Determine the (x, y) coordinate at the center of the cell enclosing the given text.  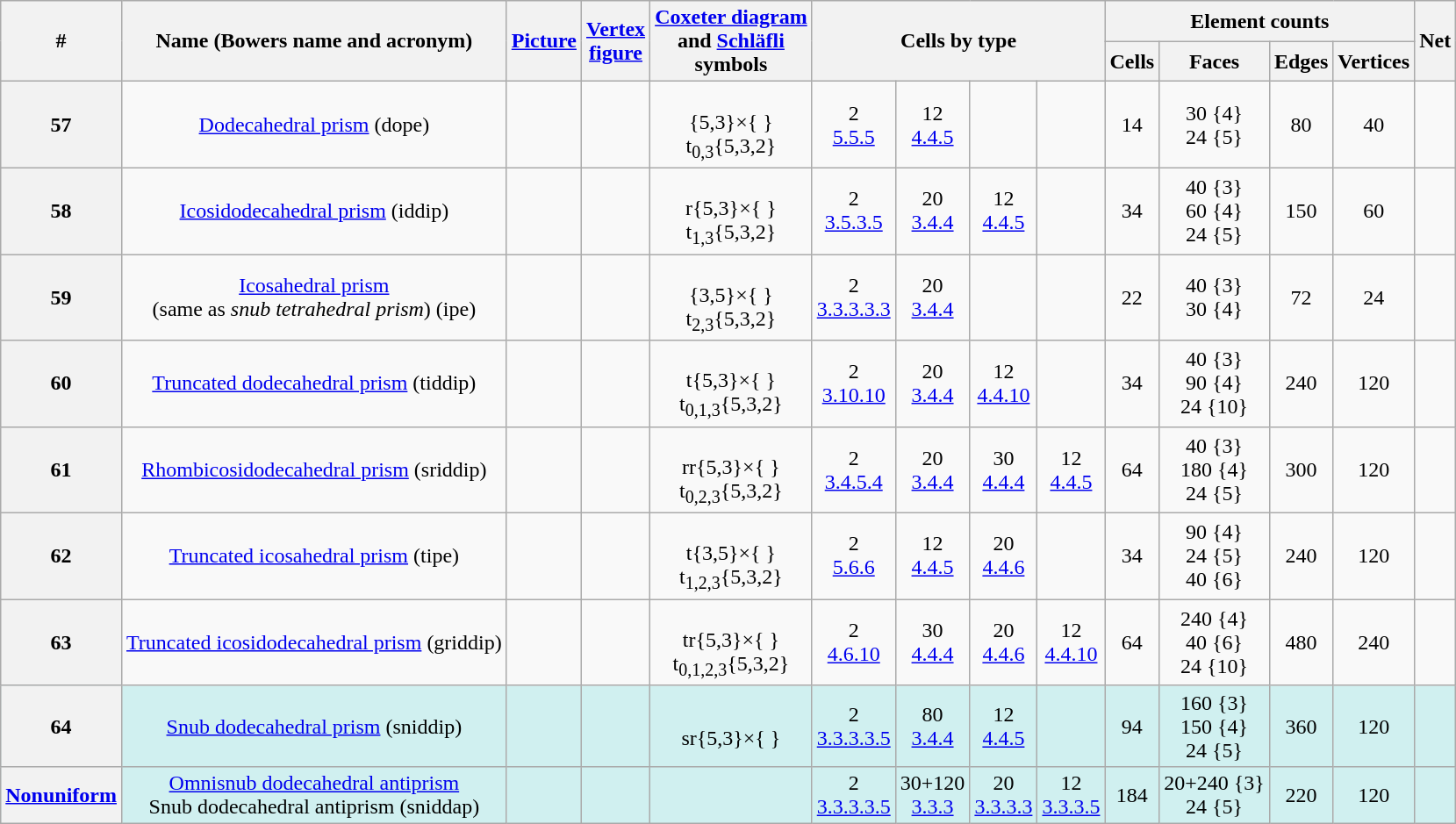
240 {4}40 {6}24 {10} (1215, 642)
22 (1132, 297)
Truncated icosahedral prism (tipe) (314, 556)
40 {3}60 {4}24 {5} (1215, 211)
150 (1301, 211)
Nonuniform (61, 795)
58 (61, 211)
tr{5,3}×{ }t0,1,2,3{5,3,2} (732, 642)
30+120 3.3.3 (932, 795)
57 (61, 125)
Net (1436, 41)
360 (1301, 726)
Faces (1215, 61)
30 {4}24 {5} (1215, 125)
220 (1301, 795)
2 3.4.5.4 (853, 469)
59 (61, 297)
Element counts (1260, 21)
2 3.5.3.5 (853, 211)
40 (1374, 125)
Cells (1132, 61)
Truncated dodecahedral prism (tiddip) (314, 383)
t{3,5}×{ }t1,2,3{5,3,2} (732, 556)
2 3.10.10 (853, 383)
2 3.3.3.3.3 (853, 297)
Snub dodecahedral prism (sniddip) (314, 726)
61 (61, 469)
24 (1374, 297)
rr{5,3}×{ }t0,2,3{5,3,2} (732, 469)
20+240 {3}24 {5} (1215, 795)
63 (61, 642)
sr{5,3}×{ } (732, 726)
62 (61, 556)
300 (1301, 469)
2 5.6.6 (853, 556)
Cells by type (958, 41)
2 4.6.10 (853, 642)
20 3.3.3.3 (1004, 795)
{3,5}×{ }t2,3{5,3,2} (732, 297)
Edges (1301, 61)
Coxeter diagramand Schläflisymbols (732, 41)
Icosidodecahedral prism (iddip) (314, 211)
Truncated icosidodecahedral prism (griddip) (314, 642)
{5,3}×{ }t0,3{5,3,2} (732, 125)
r{5,3}×{ }t1,3{5,3,2} (732, 211)
40 {3}180 {4}24 {5} (1215, 469)
12 3.3.3.5 (1071, 795)
Vertexfigure (615, 41)
Omnisnub dodecahedral antiprismSnub dodecahedral antiprism (sniddap) (314, 795)
Picture (544, 41)
Rhombicosidodecahedral prism (sriddip) (314, 469)
# (61, 41)
90 {4}24 {5}40 {6} (1215, 556)
Dodecahedral prism (dope) (314, 125)
14 (1132, 125)
Vertices (1374, 61)
94 (1132, 726)
80 (1301, 125)
2 5.5.5 (853, 125)
80 3.4.4 (932, 726)
Icosahedral prism(same as snub tetrahedral prism) (ipe) (314, 297)
480 (1301, 642)
160 {3}150 {4}24 {5} (1215, 726)
40 {3}30 {4} (1215, 297)
Name (Bowers name and acronym) (314, 41)
184 (1132, 795)
72 (1301, 297)
40 {3}90 {4}24 {10} (1215, 383)
t{5,3}×{ }t0,1,3{5,3,2} (732, 383)
